Identify which cell holds the provided text, then report its (X, Y) central coordinate. 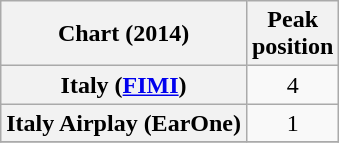
1 (292, 123)
Italy (FIMI) (124, 85)
Chart (2014) (124, 34)
Peakposition (292, 34)
4 (292, 85)
Italy Airplay (EarOne) (124, 123)
